Provide the (x, y) coordinate of the cell's center where the given text is located.  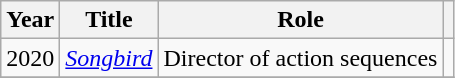
Director of action sequences (300, 58)
2020 (30, 58)
Year (30, 20)
Role (300, 20)
Songbird (109, 58)
Title (109, 20)
